Pinpoint the cell where the given text exists, returning its (x, y) midpoint coordinate. 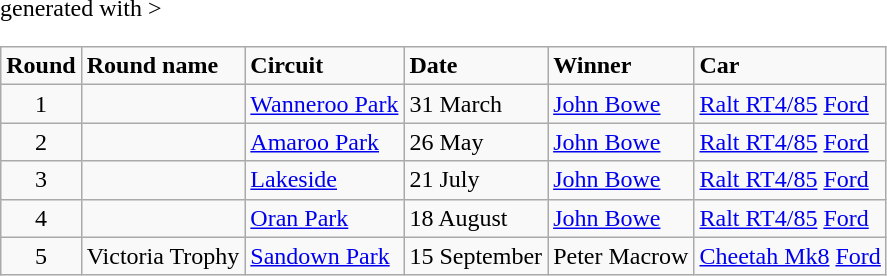
18 August (476, 218)
Round name (163, 66)
Round (41, 66)
Amaroo Park (324, 142)
5 (41, 256)
Cheetah Mk8 Ford (790, 256)
Circuit (324, 66)
1 (41, 104)
Peter Macrow (621, 256)
Winner (621, 66)
Victoria Trophy (163, 256)
Wanneroo Park (324, 104)
2 (41, 142)
Car (790, 66)
31 March (476, 104)
Oran Park (324, 218)
15 September (476, 256)
4 (41, 218)
21 July (476, 180)
Sandown Park (324, 256)
Date (476, 66)
3 (41, 180)
26 May (476, 142)
Lakeside (324, 180)
